Find where the given text appears and provide that cell's center as (x, y) coordinate. 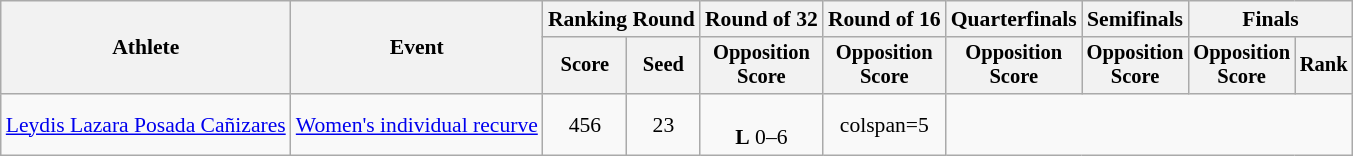
23 (664, 124)
456 (585, 124)
Leydis Lazara Posada Cañizares (146, 124)
Finals (1270, 19)
Seed (664, 66)
Score (585, 66)
Quarterfinals (1014, 19)
Event (417, 48)
Athlete (146, 48)
Round of 16 (884, 19)
Women's individual recurve (417, 124)
colspan=5 (884, 124)
Rank (1324, 66)
Ranking Round (622, 19)
L 0–6 (762, 124)
Semifinals (1136, 19)
Round of 32 (762, 19)
